Return [x, y] of the center of cell containing provided text 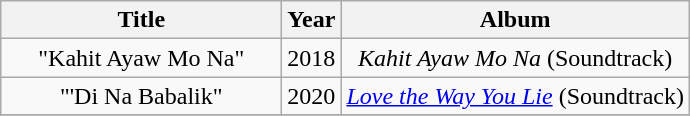
Title [142, 20]
"Kahit Ayaw Mo Na" [142, 58]
Love the Way You Lie (Soundtrack) [516, 96]
2020 [312, 96]
Album [516, 20]
Kahit Ayaw Mo Na (Soundtrack) [516, 58]
"'Di Na Babalik" [142, 96]
Year [312, 20]
2018 [312, 58]
